Search for the cell housing the specified text and yield its (x, y) center coordinate. 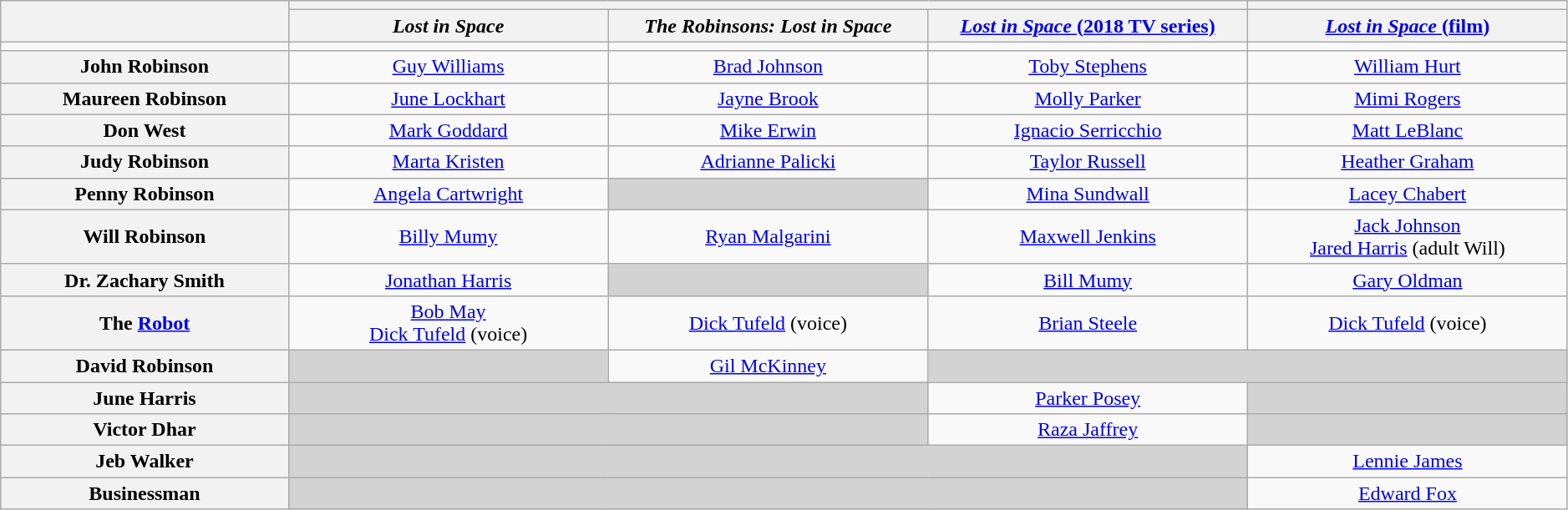
William Hurt (1408, 67)
Angela Cartwright (448, 194)
Lost in Space (film) (1408, 26)
Ryan Malgarini (769, 237)
The Robinsons: Lost in Space (769, 26)
Lost in Space (448, 26)
Molly Parker (1088, 98)
Ignacio Serricchio (1088, 130)
Gary Oldman (1408, 280)
Parker Posey (1088, 398)
Maxwell Jenkins (1088, 237)
Edward Fox (1408, 493)
Dr. Zachary Smith (145, 280)
Bill Mumy (1088, 280)
Judy Robinson (145, 162)
Victor Dhar (145, 430)
Don West (145, 130)
Billy Mumy (448, 237)
Heather Graham (1408, 162)
Lacey Chabert (1408, 194)
Maureen Robinson (145, 98)
Lennie James (1408, 462)
Toby Stephens (1088, 67)
David Robinson (145, 366)
Will Robinson (145, 237)
June Harris (145, 398)
Bob MayDick Tufeld (voice) (448, 322)
Penny Robinson (145, 194)
The Robot (145, 322)
Mark Goddard (448, 130)
June Lockhart (448, 98)
Matt LeBlanc (1408, 130)
Adrianne Palicki (769, 162)
Lost in Space (2018 TV series) (1088, 26)
Mina Sundwall (1088, 194)
Gil McKinney (769, 366)
Mimi Rogers (1408, 98)
John Robinson (145, 67)
Raza Jaffrey (1088, 430)
Taylor Russell (1088, 162)
Brian Steele (1088, 322)
Jayne Brook (769, 98)
Jonathan Harris (448, 280)
Brad Johnson (769, 67)
Marta Kristen (448, 162)
Guy Williams (448, 67)
Businessman (145, 493)
Mike Erwin (769, 130)
Jeb Walker (145, 462)
Jack JohnsonJared Harris (adult Will) (1408, 237)
